For the text-containing cell, return its midpoint in (x, y) coordinate format. 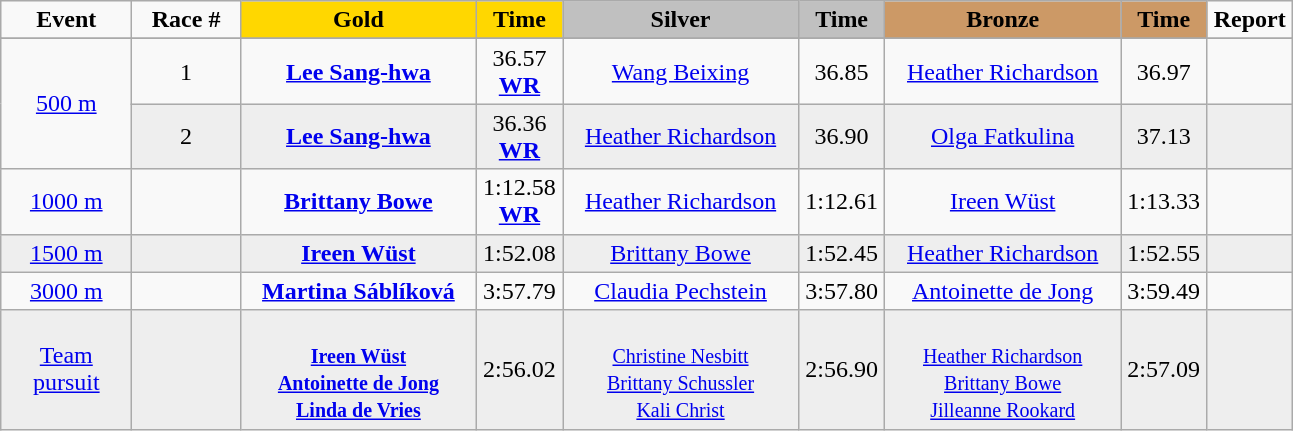
Race # (186, 20)
1:12.58WR (519, 202)
36.97 (1164, 72)
Heather RichardsonBrittany BoweJilleanne Rookard (1003, 370)
Silver (680, 20)
Report (1250, 20)
2:57.09 (1164, 370)
1 (186, 72)
2:56.90 (842, 370)
Christine NesbittBrittany SchusslerKali Christ (680, 370)
1:12.61 (842, 202)
1500 m (66, 253)
2 (186, 136)
Olga Fatkulina (1003, 136)
3:57.79 (519, 291)
Event (66, 20)
36.90 (842, 136)
Gold (358, 20)
1:52.45 (842, 253)
36.36WR (519, 136)
Bronze (1003, 20)
Martina Sáblíková (358, 291)
3:59.49 (1164, 291)
Ireen WüstAntoinette de JongLinda de Vries (358, 370)
1000 m (66, 202)
Team pursuit (66, 370)
Wang Beixing (680, 72)
1:52.55 (1164, 253)
1:52.08 (519, 253)
37.13 (1164, 136)
3:57.80 (842, 291)
Claudia Pechstein (680, 291)
1:13.33 (1164, 202)
3000 m (66, 291)
500 m (66, 104)
36.85 (842, 72)
Antoinette de Jong (1003, 291)
36.57WR (519, 72)
2:56.02 (519, 370)
